Extract the (X, Y) coordinate from the center of the cell holding the provided text.  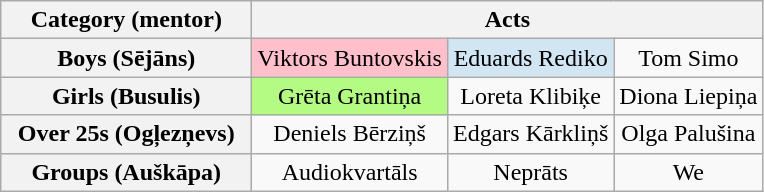
Boys (Sējāns) (126, 58)
Diona Liepiņa (688, 96)
Groups (Auškāpa) (126, 172)
Eduards Rediko (530, 58)
Neprāts (530, 172)
Tom Simo (688, 58)
Loreta Klibiķe (530, 96)
Deniels Bērziņš (350, 134)
Over 25s (Ogļezņevs) (126, 134)
We (688, 172)
Olga Palušina (688, 134)
Grēta Grantiņa (350, 96)
Category (mentor) (126, 20)
Acts (508, 20)
Audiokvartāls (350, 172)
Edgars Kārkliņš (530, 134)
Girls (Busulis) (126, 96)
Viktors Buntovskis (350, 58)
